Return the (X, Y) coordinate for the center point of the cell that contains the specified text.  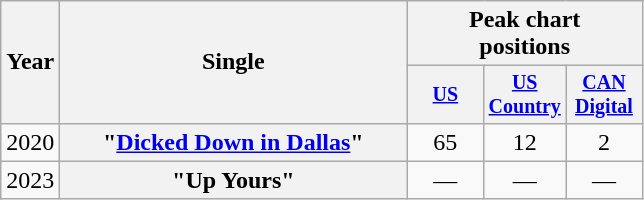
2 (604, 142)
2020 (30, 142)
US (446, 94)
2023 (30, 180)
12 (525, 142)
Peak chartpositions (525, 34)
"Up Yours" (234, 180)
Year (30, 62)
"Dicked Down in Dallas" (234, 142)
65 (446, 142)
CANDigital (604, 94)
Single (234, 62)
USCountry (525, 94)
